Provide the (x, y) coordinate of the cell's center where the given text is located.  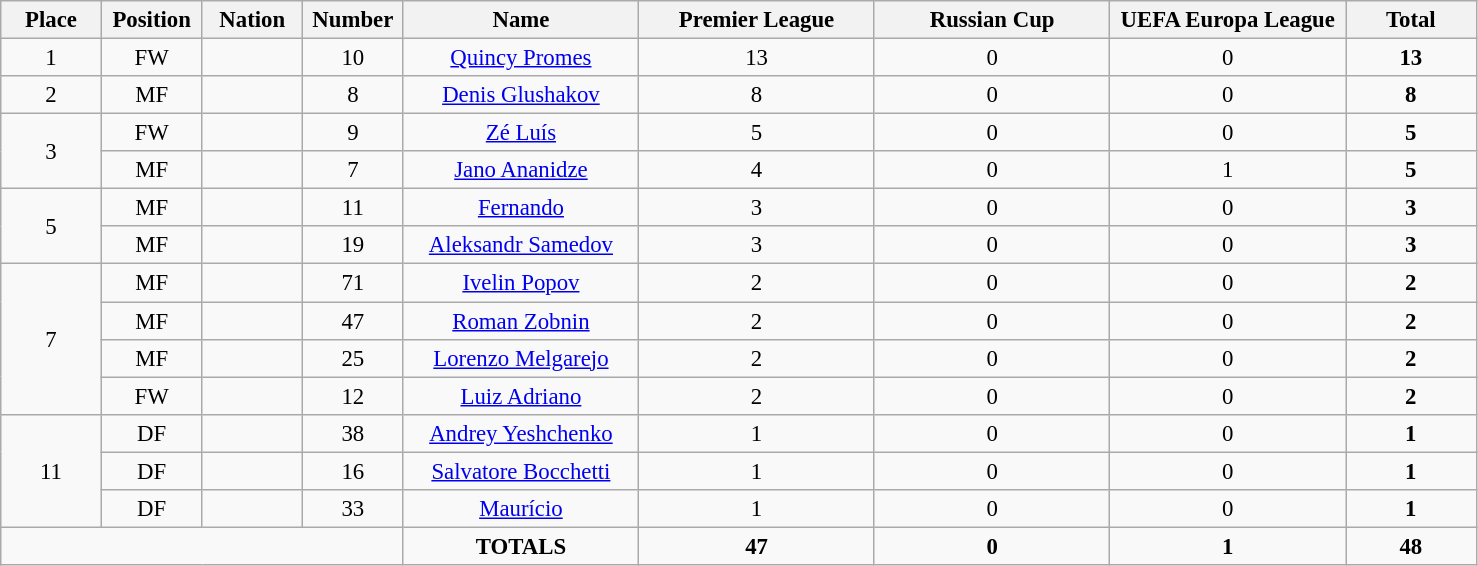
Quincy Promes (521, 58)
Lorenzo Melgarejo (521, 358)
Jano Ananidze (521, 170)
9 (354, 133)
19 (354, 245)
10 (354, 58)
Luiz Adriano (521, 396)
25 (354, 358)
Nation (252, 20)
Andrey Yeshchenko (521, 433)
TOTALS (521, 546)
Maurício (521, 509)
38 (354, 433)
33 (354, 509)
Total (1412, 20)
Position (152, 20)
Aleksandr Samedov (521, 245)
Fernando (521, 208)
UEFA Europa League (1228, 20)
48 (1412, 546)
Denis Glushakov (521, 95)
Zé Luís (521, 133)
Ivelin Popov (521, 283)
Place (52, 20)
Number (354, 20)
Russian Cup (992, 20)
71 (354, 283)
16 (354, 471)
Roman Zobnin (521, 321)
Premier League (757, 20)
Salvatore Bocchetti (521, 471)
Name (521, 20)
12 (354, 396)
4 (757, 170)
